Determine the [X, Y] coordinate at the center of the cell enclosing the given text.  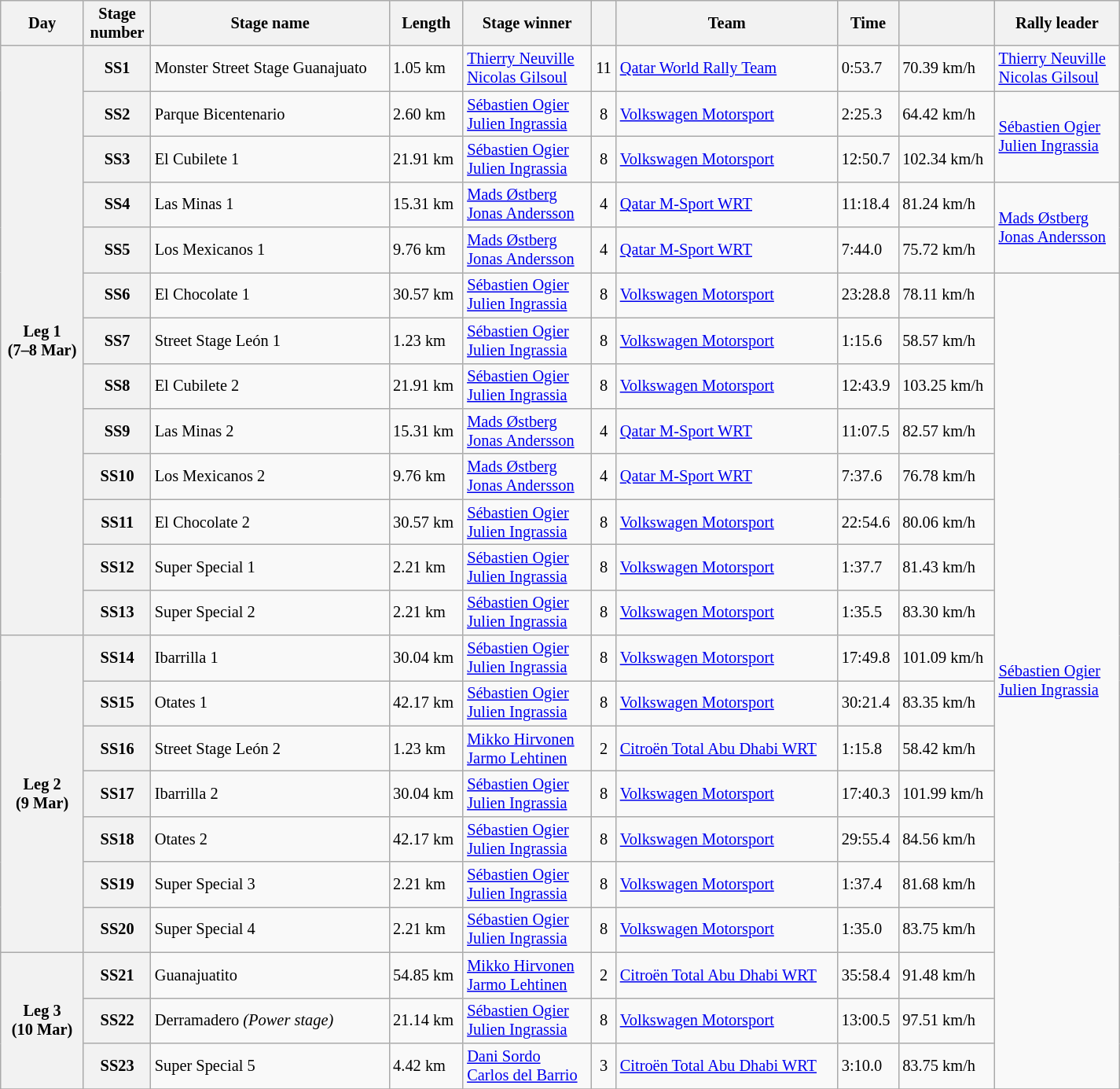
103.25 km/h [946, 386]
Team [727, 23]
SS4 [116, 204]
78.11 km/h [946, 295]
3:10.0 [868, 1065]
81.68 km/h [946, 885]
El Chocolate 1 [270, 295]
SS7 [116, 340]
35:58.4 [868, 975]
Los Mexicanos 2 [270, 476]
Leg 2(9 Mar) [42, 794]
El Chocolate 2 [270, 522]
Guanajuatito [270, 975]
1:15.6 [868, 340]
Stagenumber [116, 23]
SS22 [116, 1021]
SS12 [116, 567]
81.43 km/h [946, 567]
Super Special 3 [270, 885]
SS21 [116, 975]
Parque Bicentenario [270, 114]
Los Mexicanos 1 [270, 250]
3 [604, 1065]
101.99 km/h [946, 793]
11 [604, 68]
Stage name [270, 23]
SS17 [116, 793]
Dani Sordo Carlos del Barrio [527, 1065]
Derramadero (Power stage) [270, 1021]
1:35.5 [868, 613]
83.35 km/h [946, 703]
SS18 [116, 839]
SS15 [116, 703]
Qatar World Rally Team [727, 68]
22:54.6 [868, 522]
17:49.8 [868, 658]
SS14 [116, 658]
SS5 [116, 250]
SS11 [116, 522]
11:18.4 [868, 204]
1:37.4 [868, 885]
80.06 km/h [946, 522]
SS10 [116, 476]
SS8 [116, 386]
SS1 [116, 68]
Day [42, 23]
Rally leader [1058, 23]
Las Minas 2 [270, 431]
SS9 [116, 431]
SS20 [116, 929]
82.57 km/h [946, 431]
76.78 km/h [946, 476]
54.85 km [426, 975]
Length [426, 23]
12:50.7 [868, 159]
21.14 km [426, 1021]
SS13 [116, 613]
Monster Street Stage Guanajuato [270, 68]
84.56 km/h [946, 839]
1:15.8 [868, 749]
2:25.3 [868, 114]
Super Special 1 [270, 567]
SS6 [116, 295]
11:07.5 [868, 431]
12:43.9 [868, 386]
Super Special 5 [270, 1065]
Street Stage León 2 [270, 749]
1.05 km [426, 68]
83.30 km/h [946, 613]
Leg 1(7–8 Mar) [42, 340]
SS3 [116, 159]
17:40.3 [868, 793]
Ibarrilla 2 [270, 793]
81.24 km/h [946, 204]
75.72 km/h [946, 250]
Ibarrilla 1 [270, 658]
2.60 km [426, 114]
7:44.0 [868, 250]
4.42 km [426, 1065]
Super Special 4 [270, 929]
SS16 [116, 749]
101.09 km/h [946, 658]
Leg 3(10 Mar) [42, 1021]
Street Stage León 1 [270, 340]
102.34 km/h [946, 159]
0:53.7 [868, 68]
Stage winner [527, 23]
58.42 km/h [946, 749]
Super Special 2 [270, 613]
23:28.8 [868, 295]
SS19 [116, 885]
64.42 km/h [946, 114]
7:37.6 [868, 476]
El Cubilete 1 [270, 159]
30:21.4 [868, 703]
58.57 km/h [946, 340]
Las Minas 1 [270, 204]
SS2 [116, 114]
13:00.5 [868, 1021]
29:55.4 [868, 839]
El Cubilete 2 [270, 386]
SS23 [116, 1065]
70.39 km/h [946, 68]
97.51 km/h [946, 1021]
Time [868, 23]
91.48 km/h [946, 975]
1:37.7 [868, 567]
1:35.0 [868, 929]
Otates 1 [270, 703]
Otates 2 [270, 839]
